For the text-containing cell, return its midpoint in (X, Y) coordinate format. 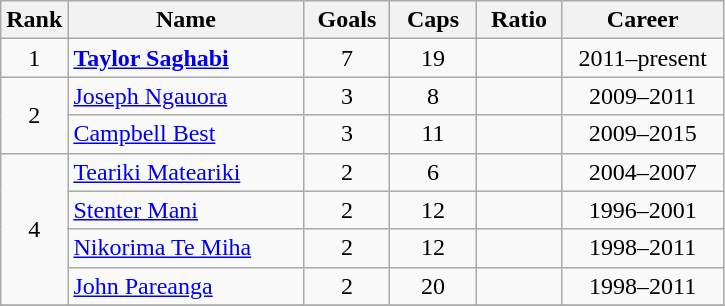
Joseph Ngauora (186, 96)
8 (433, 96)
Stenter Mani (186, 210)
Ratio (519, 20)
19 (433, 58)
1 (34, 58)
Name (186, 20)
2009–2015 (642, 134)
Teariki Mateariki (186, 172)
4 (34, 229)
Caps (433, 20)
2011–present (642, 58)
20 (433, 286)
6 (433, 172)
Campbell Best (186, 134)
7 (347, 58)
Nikorima Te Miha (186, 248)
John Pareanga (186, 286)
2004–2007 (642, 172)
Goals (347, 20)
1996–2001 (642, 210)
Rank (34, 20)
11 (433, 134)
Taylor Saghabi (186, 58)
2009–2011 (642, 96)
Career (642, 20)
